Detect which cell encompasses the target text, then output its [x, y] center coordinate. 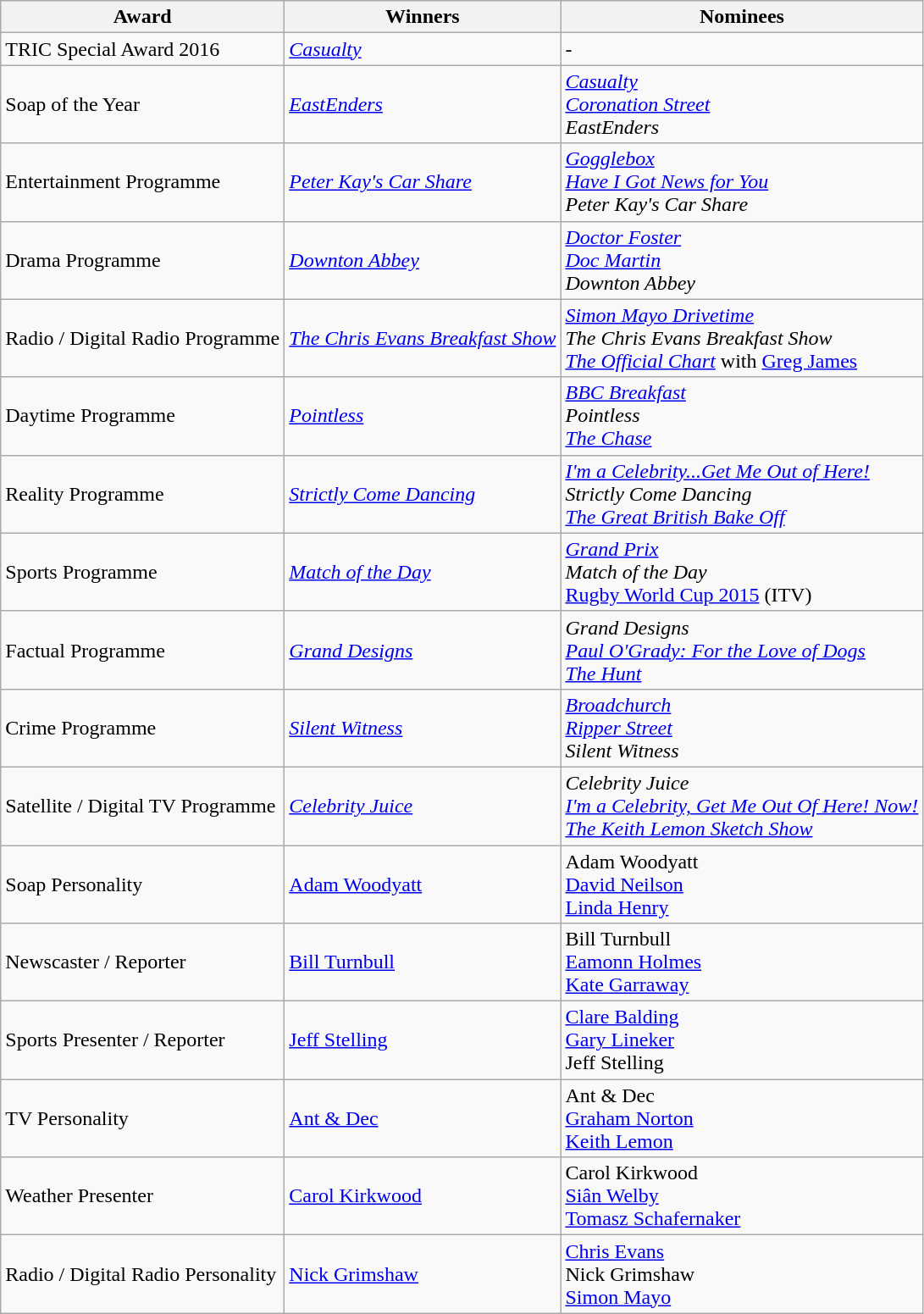
Grand Designs Paul O'Grady: For the Love of Dogs The Hunt [742, 650]
Nick Grimshaw [423, 1274]
Silent Witness [423, 728]
Soap of the Year [142, 104]
Weather Presenter [142, 1196]
Grand Designs [423, 650]
Reality Programme [142, 494]
Winners [423, 17]
I'm a Celebrity...Get Me Out of Here! Strictly Come Dancing The Great British Bake Off [742, 494]
Strictly Come Dancing [423, 494]
Celebrity Juice I'm a Celebrity, Get Me Out Of Here! Now! The Keith Lemon Sketch Show [742, 806]
Casualty Coronation Street EastEnders [742, 104]
TRIC Special Award 2016 [142, 49]
Chris Evans Nick Grimshaw Simon Mayo [742, 1274]
Carol Kirkwood Siân Welby Tomasz Schafernaker [742, 1196]
Simon Mayo Drivetime The Chris Evans Breakfast Show The Official Chart with Greg James [742, 338]
Radio / Digital Radio Personality [142, 1274]
Carol Kirkwood [423, 1196]
Ant & Dec Graham Norton Keith Lemon [742, 1118]
Award [142, 17]
Crime Programme [142, 728]
TV Personality [142, 1118]
Gogglebox Have I Got News for You Peter Kay's Car Share [742, 182]
Downton Abbey [423, 260]
Jeff Stelling [423, 1040]
Entertainment Programme [142, 182]
Newscaster / Reporter [142, 962]
Satellite / Digital TV Programme [142, 806]
Sports Presenter / Reporter [142, 1040]
BBC Breakfast Pointless The Chase [742, 416]
Bill Turnbull [423, 962]
Grand PrixMatch of the Day Rugby World Cup 2015 (ITV) [742, 572]
Doctor Foster Doc Martin Downton Abbey [742, 260]
Adam Woodyatt David Neilson Linda Henry [742, 884]
- [742, 49]
Nominees [742, 17]
Soap Personality [142, 884]
Peter Kay's Car Share [423, 182]
Broadchurch Ripper Street Silent Witness [742, 728]
Casualty [423, 49]
Bill Turnbull Eamonn Holmes Kate Garraway [742, 962]
Celebrity Juice [423, 806]
Radio / Digital Radio Programme [142, 338]
Clare Balding Gary Lineker Jeff Stelling [742, 1040]
Daytime Programme [142, 416]
Factual Programme [142, 650]
Ant & Dec [423, 1118]
Match of the Day [423, 572]
The Chris Evans Breakfast Show [423, 338]
Adam Woodyatt [423, 884]
Drama Programme [142, 260]
Pointless [423, 416]
EastEnders [423, 104]
Sports Programme [142, 572]
